Return the (X, Y) coordinate for the center point of the cell that contains the specified text.  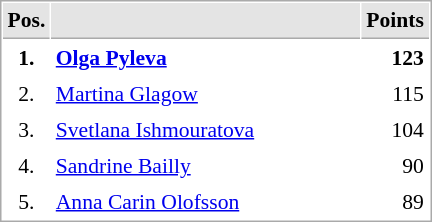
3. (26, 129)
89 (396, 201)
Pos. (26, 21)
115 (396, 93)
104 (396, 129)
5. (26, 201)
4. (26, 165)
Svetlana Ishmouratova (206, 129)
Olga Pyleva (206, 57)
1. (26, 57)
2. (26, 93)
Martina Glagow (206, 93)
Anna Carin Olofsson (206, 201)
90 (396, 165)
123 (396, 57)
Sandrine Bailly (206, 165)
Points (396, 21)
